Return (x, y) of the center of cell containing provided text 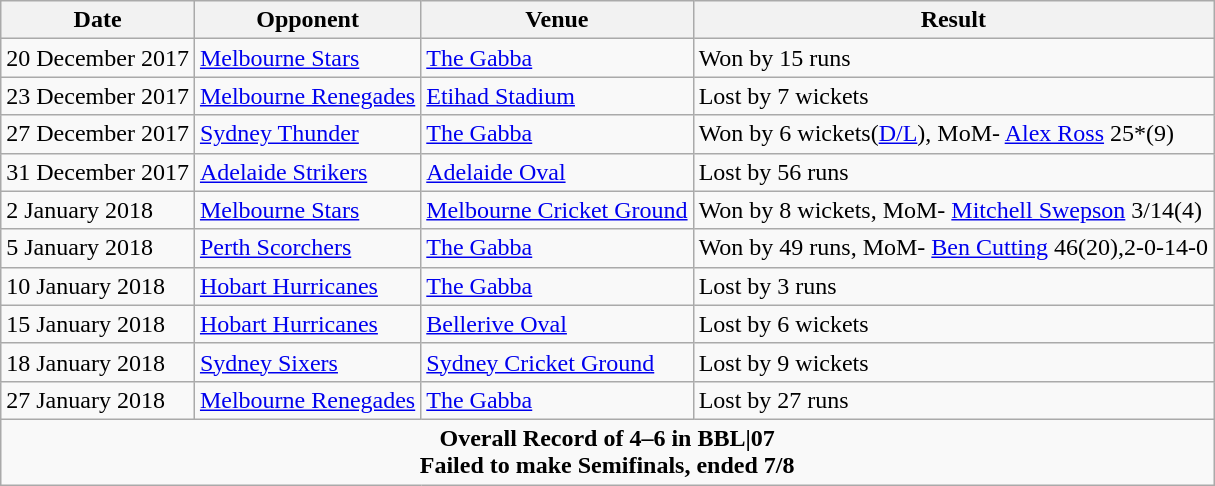
Opponent (307, 20)
Bellerive Oval (557, 324)
Adelaide Strikers (307, 172)
18 January 2018 (98, 362)
27 December 2017 (98, 134)
10 January 2018 (98, 286)
Won by 8 wickets, MoM- Mitchell Swepson 3/14(4) (953, 210)
Melbourne Cricket Ground (557, 210)
15 January 2018 (98, 324)
27 January 2018 (98, 400)
Sydney Sixers (307, 362)
23 December 2017 (98, 96)
31 December 2017 (98, 172)
Lost by 9 wickets (953, 362)
Etihad Stadium (557, 96)
Result (953, 20)
Venue (557, 20)
20 December 2017 (98, 58)
Lost by 27 runs (953, 400)
Sydney Thunder (307, 134)
Lost by 56 runs (953, 172)
Date (98, 20)
5 January 2018 (98, 248)
Lost by 3 runs (953, 286)
Won by 6 wickets(D/L), MoM- Alex Ross 25*(9) (953, 134)
Adelaide Oval (557, 172)
Won by 49 runs, MoM- Ben Cutting 46(20),2-0-14-0 (953, 248)
2 January 2018 (98, 210)
Sydney Cricket Ground (557, 362)
Lost by 7 wickets (953, 96)
Lost by 6 wickets (953, 324)
Overall Record of 4–6 in BBL|07Failed to make Semifinals, ended 7/8 (608, 452)
Won by 15 runs (953, 58)
Perth Scorchers (307, 248)
